Provide the (X, Y) coordinate of the cell's center where the given text is located.  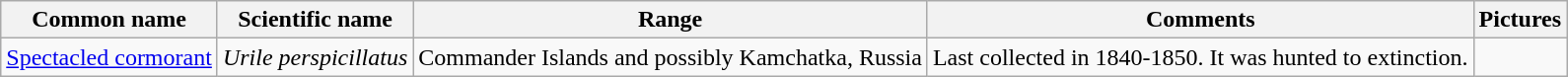
Spectacled cormorant (109, 57)
Range (671, 20)
Comments (1200, 20)
Urile perspicillatus (315, 57)
Last collected in 1840-1850. It was hunted to extinction. (1200, 57)
Common name (109, 20)
Commander Islands and possibly Kamchatka, Russia (671, 57)
Pictures (1521, 20)
Scientific name (315, 20)
